Locate the cell with the specified text and output its [X, Y] center coordinate. 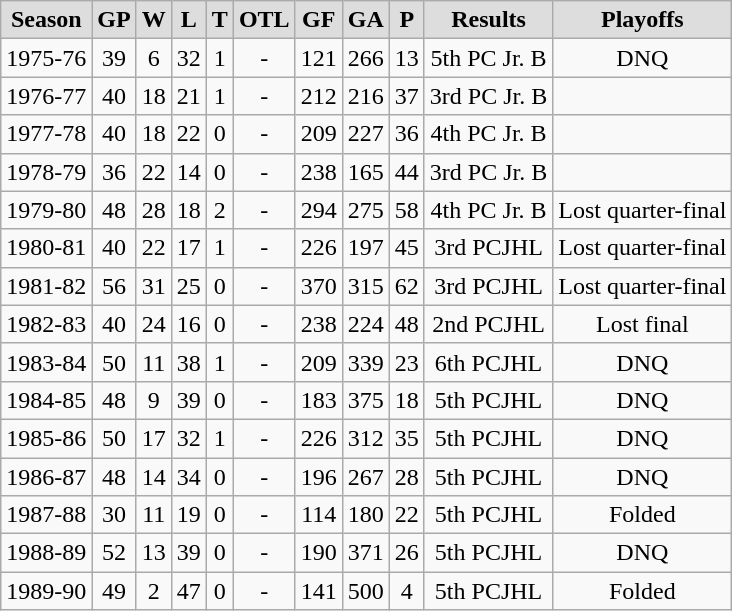
1988-89 [46, 553]
P [406, 20]
224 [366, 324]
227 [366, 134]
114 [318, 515]
1977-78 [46, 134]
1985-86 [46, 438]
30 [114, 515]
38 [188, 362]
GA [366, 20]
1982-83 [46, 324]
315 [366, 286]
L [188, 20]
1989-90 [46, 591]
1983-84 [46, 362]
371 [366, 553]
4 [406, 591]
56 [114, 286]
370 [318, 286]
1975-76 [46, 58]
1979-80 [46, 210]
62 [406, 286]
GP [114, 20]
24 [154, 324]
1980-81 [46, 248]
35 [406, 438]
500 [366, 591]
W [154, 20]
26 [406, 553]
GF [318, 20]
OTL [264, 20]
190 [318, 553]
339 [366, 362]
34 [188, 477]
16 [188, 324]
45 [406, 248]
1976-77 [46, 96]
216 [366, 96]
37 [406, 96]
5th PC Jr. B [488, 58]
275 [366, 210]
1984-85 [46, 400]
180 [366, 515]
47 [188, 591]
212 [318, 96]
312 [366, 438]
6 [154, 58]
141 [318, 591]
197 [366, 248]
31 [154, 286]
121 [318, 58]
2nd PCJHL [488, 324]
Results [488, 20]
T [220, 20]
183 [318, 400]
266 [366, 58]
19 [188, 515]
1981-82 [46, 286]
9 [154, 400]
6th PCJHL [488, 362]
1986-87 [46, 477]
267 [366, 477]
165 [366, 172]
Season [46, 20]
294 [318, 210]
58 [406, 210]
1987-88 [46, 515]
Lost final [642, 324]
375 [366, 400]
196 [318, 477]
25 [188, 286]
52 [114, 553]
1978-79 [46, 172]
21 [188, 96]
49 [114, 591]
44 [406, 172]
Playoffs [642, 20]
23 [406, 362]
